Locate the cell with the specified text and output its (X, Y) center coordinate. 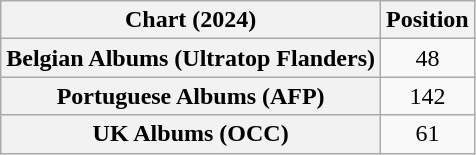
Chart (2024) (191, 20)
UK Albums (OCC) (191, 134)
Position (428, 20)
Portuguese Albums (AFP) (191, 96)
48 (428, 58)
61 (428, 134)
Belgian Albums (Ultratop Flanders) (191, 58)
142 (428, 96)
